Output the (x, y) coordinate of the center of the cell containing the given text.  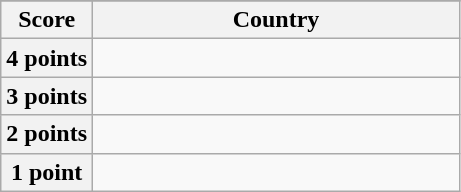
4 points (47, 58)
3 points (47, 96)
1 point (47, 172)
Score (47, 20)
Country (276, 20)
2 points (47, 134)
